For the text-containing cell, return its midpoint in (x, y) coordinate format. 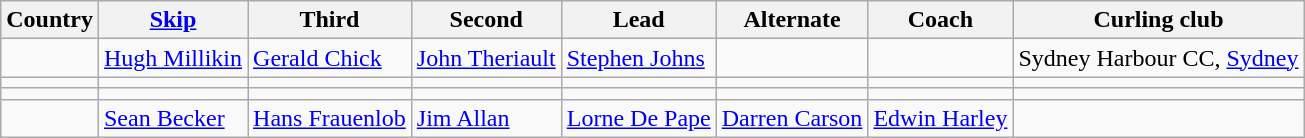
Hugh Millikin (172, 58)
Edwin Harley (940, 118)
Sean Becker (172, 118)
Curling club (1158, 20)
Gerald Chick (330, 58)
Lorne De Pape (638, 118)
Lead (638, 20)
Stephen Johns (638, 58)
Darren Carson (792, 118)
Hans Frauenlob (330, 118)
Coach (940, 20)
Second (486, 20)
John Theriault (486, 58)
Skip (172, 20)
Alternate (792, 20)
Sydney Harbour CC, Sydney (1158, 58)
Country (50, 20)
Jim Allan (486, 118)
Third (330, 20)
